Identify which cell holds the provided text, then report its [X, Y] central coordinate. 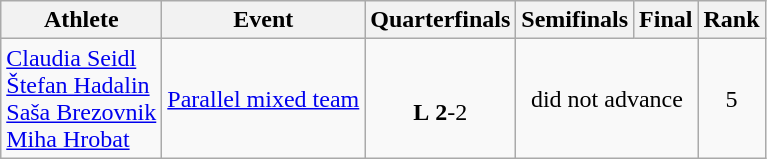
5 [732, 98]
Semifinals [575, 20]
Final [666, 20]
Quarterfinals [440, 20]
Event [264, 20]
Rank [732, 20]
L 2-2 [440, 98]
Claudia SeidlŠtefan HadalinSaša BrezovnikMiha Hrobat [82, 98]
did not advance [607, 98]
Athlete [82, 20]
Parallel mixed team [264, 98]
